Scan for the cell matching the given text and deliver its [x, y] coordinate at center. 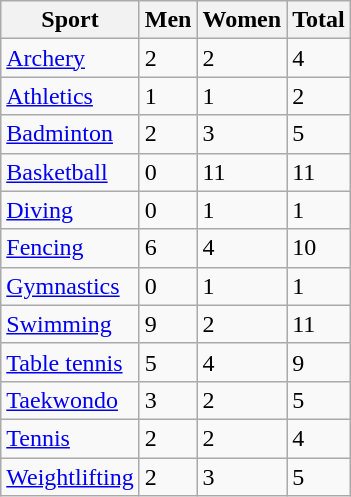
Men [168, 20]
Swimming [70, 324]
Women [242, 20]
Basketball [70, 172]
Archery [70, 58]
Tennis [70, 438]
Taekwondo [70, 400]
Sport [70, 20]
10 [319, 248]
Badminton [70, 134]
Gymnastics [70, 286]
Total [319, 20]
Fencing [70, 248]
Table tennis [70, 362]
Weightlifting [70, 477]
Diving [70, 210]
Athletics [70, 96]
6 [168, 248]
